Search for the cell housing the specified text and yield its (X, Y) center coordinate. 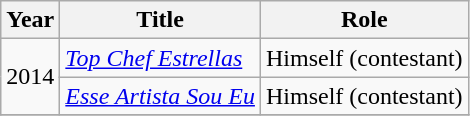
Role (364, 20)
Title (160, 20)
Year (30, 20)
2014 (30, 77)
Top Chef Estrellas (160, 58)
Esse Artista Sou Eu (160, 96)
